Detect which cell encompasses the target text, then output its (x, y) center coordinate. 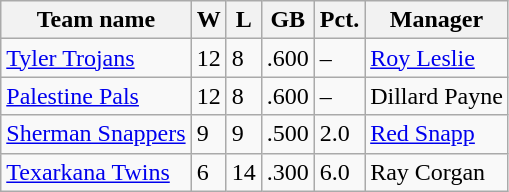
Red Snapp (437, 134)
2.0 (339, 134)
Texarkana Twins (96, 172)
Manager (437, 20)
Sherman Snappers (96, 134)
GB (288, 20)
W (208, 20)
.300 (288, 172)
Pct. (339, 20)
Team name (96, 20)
Ray Corgan (437, 172)
Palestine Pals (96, 96)
L (244, 20)
14 (244, 172)
Tyler Trojans (96, 58)
.500 (288, 134)
6.0 (339, 172)
6 (208, 172)
Dillard Payne (437, 96)
Roy Leslie (437, 58)
